Search for the cell housing the specified text and yield its (x, y) center coordinate. 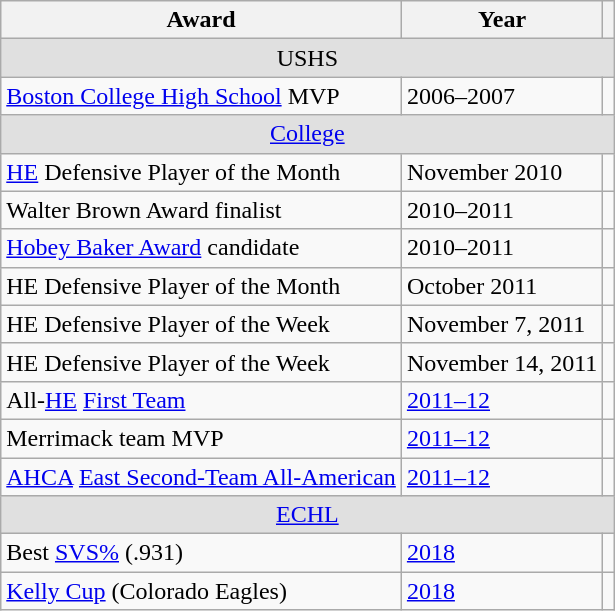
College (308, 134)
November 14, 2011 (502, 362)
Best SVS% (.931) (202, 553)
October 2011 (502, 286)
Hobey Baker Award candidate (202, 248)
Merrimack team MVP (202, 438)
AHCA East Second-Team All-American (202, 477)
USHS (308, 58)
2006–2007 (502, 96)
November 2010 (502, 172)
November 7, 2011 (502, 324)
Walter Brown Award finalist (202, 210)
Kelly Cup (Colorado Eagles) (202, 591)
Boston College High School MVP (202, 96)
Year (502, 20)
All-HE First Team (202, 400)
ECHL (308, 515)
Award (202, 20)
